Pinpoint the cell where the given text exists, returning its [x, y] midpoint coordinate. 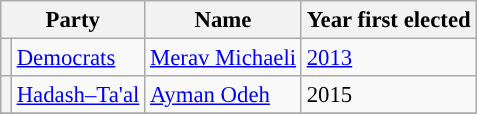
Merav Michaeli [224, 58]
Hadash–Ta'al [78, 95]
Year first elected [388, 20]
Ayman Odeh [224, 95]
Democrats [78, 58]
2013 [388, 58]
Name [224, 20]
2015 [388, 95]
Party [73, 20]
